Provide the (X, Y) coordinate of the cell's center where the given text is located.  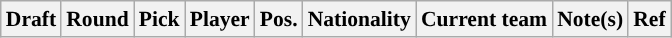
Round (98, 19)
Current team (484, 19)
Nationality (360, 19)
Ref (649, 19)
Note(s) (590, 19)
Draft (31, 19)
Player (220, 19)
Pos. (279, 19)
Pick (160, 19)
